Return the (x, y) coordinate for the center point of the cell that contains the specified text.  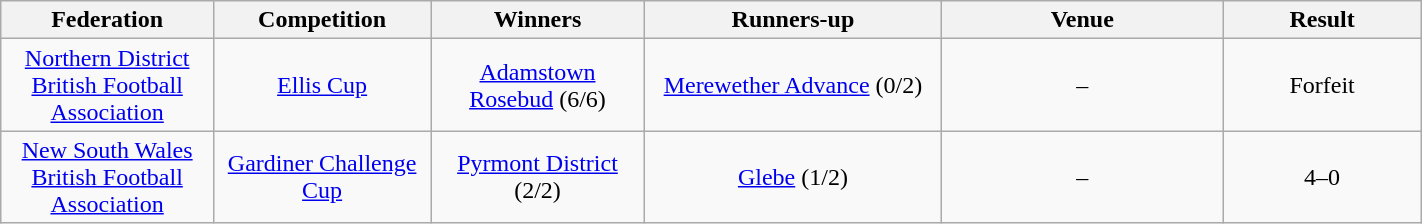
Merewether Advance (0/2) (792, 85)
Pyrmont District (2/2) (538, 177)
Competition (322, 20)
Glebe (1/2) (792, 177)
Forfeit (1322, 85)
Venue (1082, 20)
New South Wales British Football Association (108, 177)
Winners (538, 20)
Northern District British Football Association (108, 85)
Gardiner Challenge Cup (322, 177)
Federation (108, 20)
Ellis Cup (322, 85)
Result (1322, 20)
Adamstown Rosebud (6/6) (538, 85)
Runners-up (792, 20)
4–0 (1322, 177)
